Return (x, y) of the center of cell containing provided text 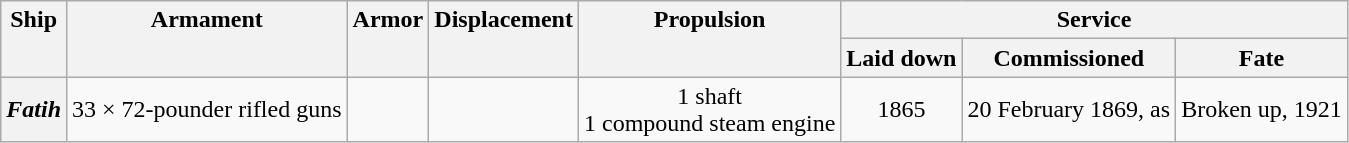
Fatih (34, 110)
Displacement (504, 39)
33 × 72-pounder rifled guns (208, 110)
Broken up, 1921 (1262, 110)
Fate (1262, 58)
Armament (208, 39)
1865 (902, 110)
Ship (34, 39)
Laid down (902, 58)
1 shaft1 compound steam engine (709, 110)
Commissioned (1069, 58)
Propulsion (709, 39)
20 February 1869, as (1069, 110)
Armor (388, 39)
Service (1094, 20)
